Scan for the cell matching the given text and deliver its (x, y) coordinate at center. 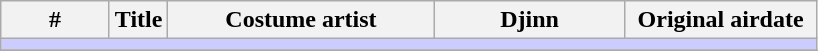
# (56, 20)
Original airdate (720, 20)
Djinn (530, 20)
Title (138, 20)
Costume artist (301, 20)
